Output the (X, Y) coordinate of the center of the cell containing the given text.  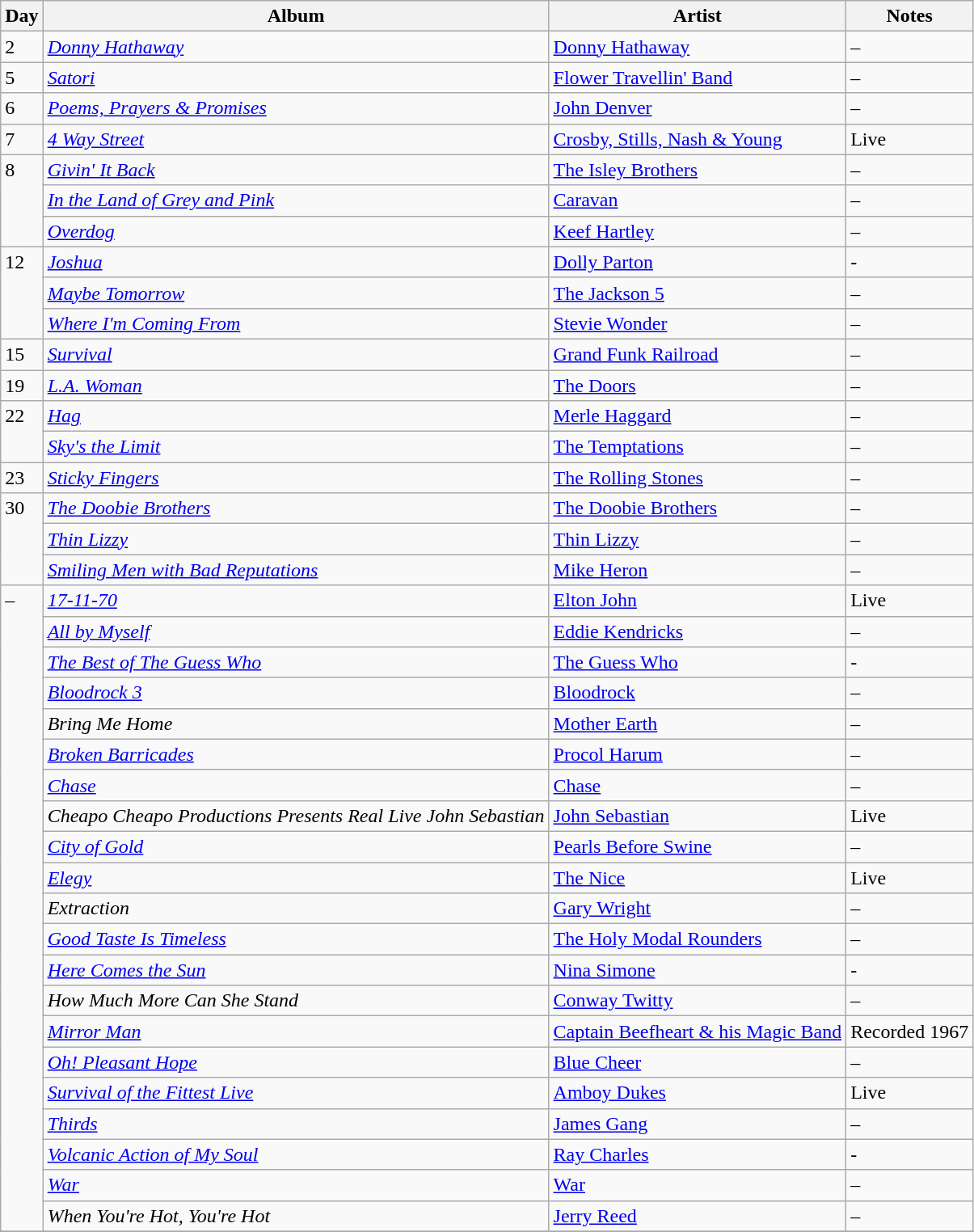
Smiling Men with Bad Reputations (296, 570)
Sky's the Limit (296, 447)
John Sebastian (698, 816)
Amboy Dukes (698, 1093)
6 (22, 108)
Jerry Reed (698, 1216)
Survival of the Fittest Live (296, 1093)
The Temptations (698, 447)
John Denver (698, 108)
12 (22, 293)
The Isley Brothers (698, 170)
Crosby, Stills, Nash & Young (698, 139)
In the Land of Grey and Pink (296, 200)
Maybe Tomorrow (296, 293)
Keef Hartley (698, 231)
The Doors (698, 386)
Stevie Wonder (698, 323)
Nina Simone (698, 970)
Overdog (296, 231)
2 (22, 47)
The Guess Who (698, 662)
Album (296, 16)
Sticky Fingers (296, 478)
How Much More Can She Stand (296, 1001)
When You're Hot, You're Hot (296, 1216)
23 (22, 478)
Broken Barricades (296, 754)
All by Myself (296, 631)
Hag (296, 416)
Ray Charles (698, 1154)
Caravan (698, 200)
19 (22, 386)
Here Comes the Sun (296, 970)
Grand Funk Railroad (698, 354)
4 Way Street (296, 139)
17-11-70 (296, 601)
Extraction (296, 909)
Day (22, 16)
Pearls Before Swine (698, 846)
8 (22, 200)
30 (22, 539)
The Jackson 5 (698, 293)
James Gang (698, 1124)
Bloodrock (698, 693)
Volcanic Action of My Soul (296, 1154)
Dolly Parton (698, 262)
Good Taste Is Timeless (296, 939)
The Nice (698, 877)
Procol Harum (698, 754)
Conway Twitty (698, 1001)
Flower Travellin' Band (698, 78)
Cheapo Cheapo Productions Presents Real Live John Sebastian (296, 816)
The Holy Modal Rounders (698, 939)
Bloodrock 3 (296, 693)
Artist (698, 16)
Captain Beefheart & his Magic Band (698, 1032)
Oh! Pleasant Hope (296, 1062)
Mother Earth (698, 724)
Recorded 1967 (910, 1032)
5 (22, 78)
The Rolling Stones (698, 478)
Notes (910, 16)
Satori (296, 78)
Gary Wright (698, 909)
Thirds (296, 1124)
City of Gold (296, 846)
Survival (296, 354)
Joshua (296, 262)
Givin' It Back (296, 170)
L.A. Woman (296, 386)
22 (22, 432)
15 (22, 354)
Bring Me Home (296, 724)
Elegy (296, 877)
Poems, Prayers & Promises (296, 108)
7 (22, 139)
Where I'm Coming From (296, 323)
Mike Heron (698, 570)
Eddie Kendricks (698, 631)
Mirror Man (296, 1032)
Blue Cheer (698, 1062)
The Best of The Guess Who (296, 662)
Elton John (698, 601)
Merle Haggard (698, 416)
